For the text-containing cell, return its midpoint in [x, y] coordinate format. 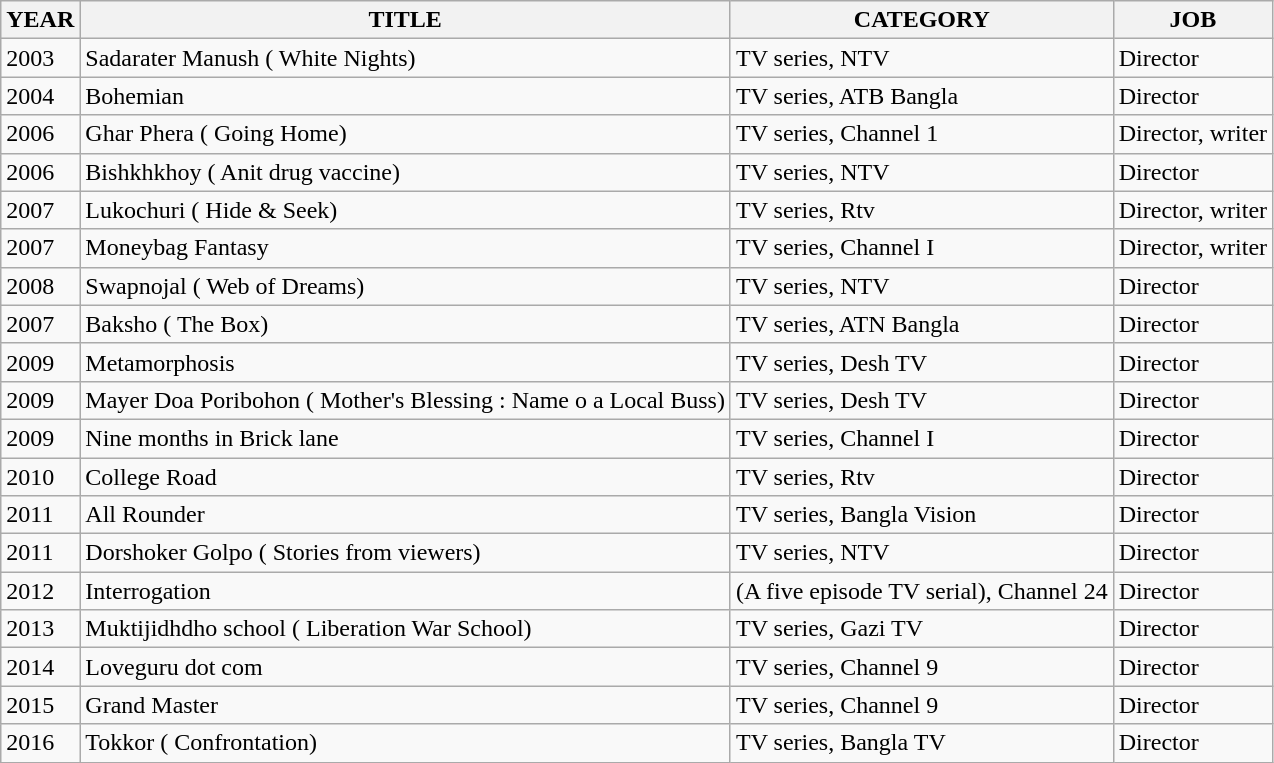
2008 [40, 286]
Muktijidhdho school ( Liberation War School) [406, 629]
TITLE [406, 20]
TV series, Gazi TV [922, 629]
Mayer Doa Poribohon ( Mother's Blessing : Name o a Local Buss) [406, 400]
2012 [40, 591]
College Road [406, 477]
Lukochuri ( Hide & Seek) [406, 210]
Swapnojal ( Web of Dreams) [406, 286]
Metamorphosis [406, 362]
TV series, Bangla TV [922, 743]
2004 [40, 96]
Interrogation [406, 591]
Grand Master [406, 705]
TV series, ATN Bangla [922, 324]
2003 [40, 58]
2015 [40, 705]
YEAR [40, 20]
Sadarater Manush ( White Nights) [406, 58]
Bohemian [406, 96]
2016 [40, 743]
All Rounder [406, 515]
Loveguru dot com [406, 667]
2010 [40, 477]
TV series, ATB Bangla [922, 96]
Ghar Phera ( Going Home) [406, 134]
Tokkor ( Confrontation) [406, 743]
Baksho ( The Box) [406, 324]
CATEGORY [922, 20]
(A five episode TV serial), Channel 24 [922, 591]
Nine months in Brick lane [406, 438]
2013 [40, 629]
TV series, Channel 1 [922, 134]
TV series, Bangla Vision [922, 515]
Moneybag Fantasy [406, 248]
2014 [40, 667]
Bishkhkhoy ( Anit drug vaccine) [406, 172]
Dorshoker Golpo ( Stories from viewers) [406, 553]
JOB [1192, 20]
